Identify which cell holds the provided text, then report its [X, Y] central coordinate. 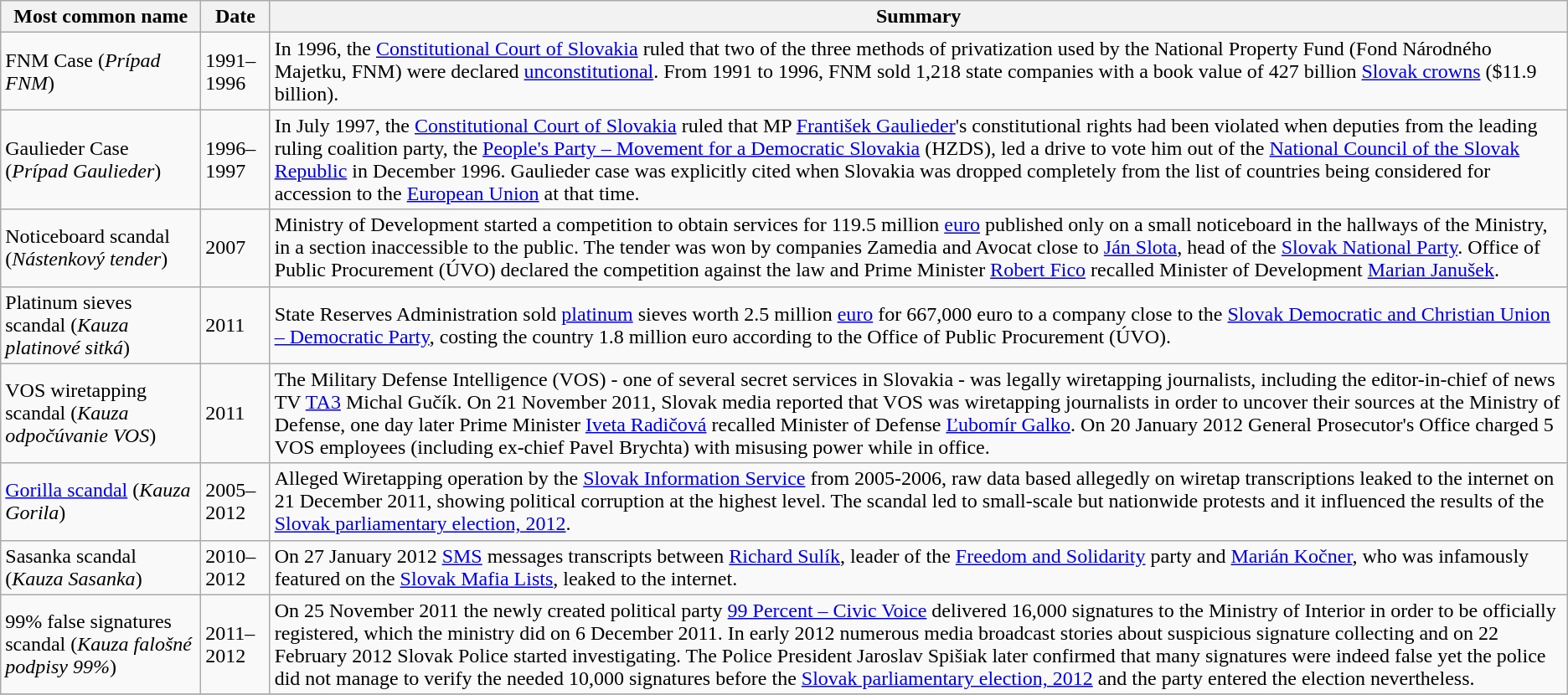
Gorilla scandal (Kauza Gorila) [101, 502]
Summary [918, 17]
VOS wiretapping scandal (Kauza odpočúvanie VOS) [101, 414]
1996–1997 [235, 159]
Sasanka scandal (Kauza Sasanka) [101, 568]
Noticeboard scandal (Nástenkový tender) [101, 248]
Date [235, 17]
1991–1996 [235, 71]
99% false signatures scandal (Kauza falošné podpisy 99%) [101, 645]
2010–2012 [235, 568]
2005–2012 [235, 502]
Gaulieder Case (Prípad Gaulieder) [101, 159]
Platinum sieves scandal (Kauza platinové sitká) [101, 325]
2007 [235, 248]
Most common name [101, 17]
2011–2012 [235, 645]
FNM Case (Prípad FNM) [101, 71]
